Locate the cell with the specified text and output its (X, Y) center coordinate. 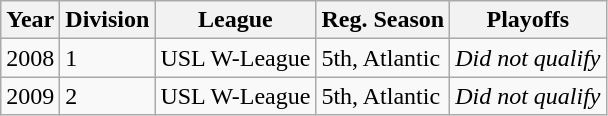
Reg. Season (383, 20)
Playoffs (528, 20)
2008 (30, 58)
2 (108, 96)
2009 (30, 96)
1 (108, 58)
League (236, 20)
Division (108, 20)
Year (30, 20)
